From the cell containing the given text, extract its center point as (X, Y) coordinate. 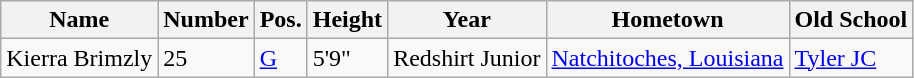
Number (206, 20)
Tyler JC (851, 58)
Kierra Brimzly (80, 58)
Name (80, 20)
Pos. (280, 20)
Hometown (668, 20)
Natchitoches, Louisiana (668, 58)
G (280, 58)
Redshirt Junior (467, 58)
Old School (851, 20)
5'9" (347, 58)
Height (347, 20)
25 (206, 58)
Year (467, 20)
